Return the [x, y] coordinate for the center point of the cell that contains the specified text.  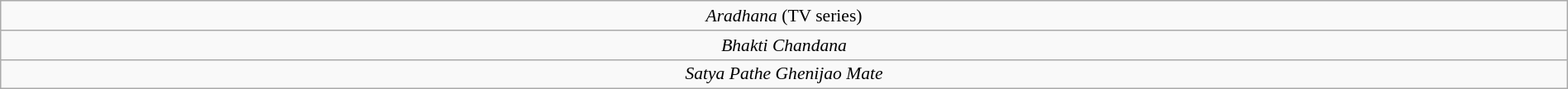
Satya Pathe Ghenijao Mate [784, 74]
Aradhana (TV series) [784, 16]
Bhakti Chandana [784, 45]
